Return [X, Y] of the center of cell containing provided text 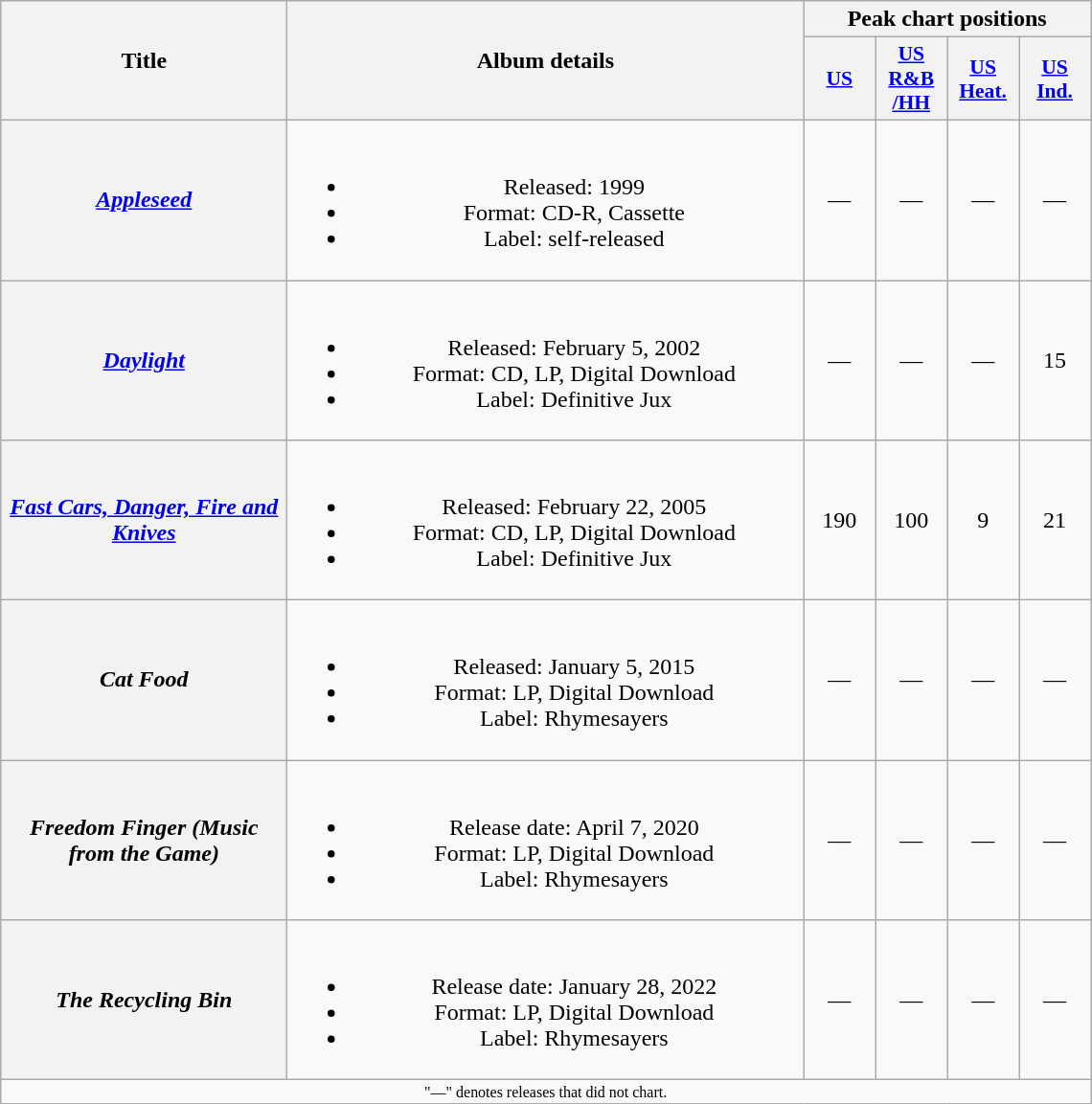
Fast Cars, Danger, Fire and Knives [144, 521]
Title [144, 61]
Released: January 5, 2015Format: LP, Digital DownloadLabel: Rhymesayers [546, 680]
Appleseed [144, 199]
9 [983, 521]
US [839, 79]
The Recycling Bin [144, 1000]
Freedom Finger (Music from the Game) [144, 841]
USHeat. [983, 79]
190 [839, 521]
Release date: January 28, 2022Format: LP, Digital DownloadLabel: Rhymesayers [546, 1000]
"—" denotes releases that did not chart. [546, 1092]
Daylight [144, 360]
Released: February 5, 2002Format: CD, LP, Digital DownloadLabel: Definitive Jux [546, 360]
Release date: April 7, 2020Format: LP, Digital DownloadLabel: Rhymesayers [546, 841]
USInd. [1056, 79]
15 [1056, 360]
Peak chart positions [947, 19]
100 [912, 521]
21 [1056, 521]
Cat Food [144, 680]
Released: 1999Format: CD-R, CassetteLabel: self-released [546, 199]
Released: February 22, 2005Format: CD, LP, Digital DownloadLabel: Definitive Jux [546, 521]
Album details [546, 61]
USR&B/HH [912, 79]
